Provide the [X, Y] coordinate of the cell's center where the given text is located.  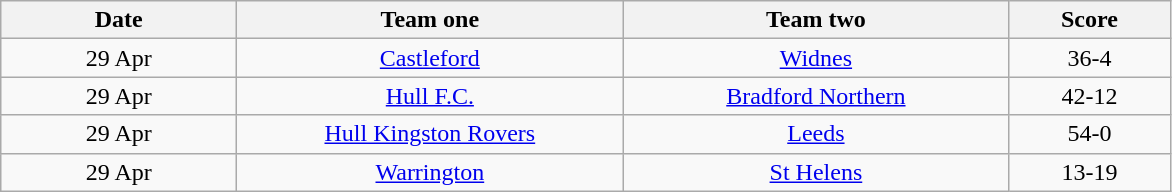
42-12 [1090, 96]
Warrington [430, 172]
Widnes [816, 58]
Team two [816, 20]
Score [1090, 20]
St Helens [816, 172]
Date [119, 20]
Castleford [430, 58]
Team one [430, 20]
Leeds [816, 134]
Hull F.C. [430, 96]
54-0 [1090, 134]
Hull Kingston Rovers [430, 134]
13-19 [1090, 172]
Bradford Northern [816, 96]
36-4 [1090, 58]
